From the cell containing the given text, extract its center point as (X, Y) coordinate. 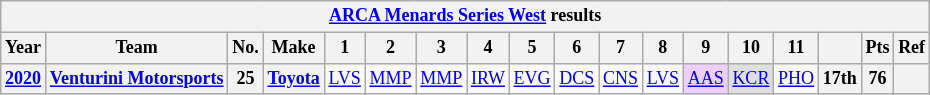
PHO (796, 78)
1 (344, 48)
11 (796, 48)
3 (442, 48)
Venturini Motorsports (136, 78)
DCS (577, 78)
No. (246, 48)
7 (621, 48)
2 (390, 48)
6 (577, 48)
IRW (488, 78)
Team (136, 48)
ARCA Menards Series West results (466, 16)
Make (294, 48)
EVG (532, 78)
CNS (621, 78)
9 (706, 48)
8 (662, 48)
76 (878, 78)
10 (751, 48)
KCR (751, 78)
4 (488, 48)
5 (532, 48)
Year (24, 48)
Toyota (294, 78)
AAS (706, 78)
17th (840, 78)
2020 (24, 78)
25 (246, 78)
Pts (878, 48)
Ref (912, 48)
